Output the (x, y) coordinate of the center of the cell containing the given text.  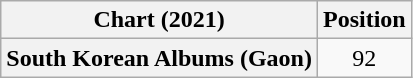
Chart (2021) (160, 20)
Position (364, 20)
South Korean Albums (Gaon) (160, 58)
92 (364, 58)
